Search for the cell housing the specified text and yield its [x, y] center coordinate. 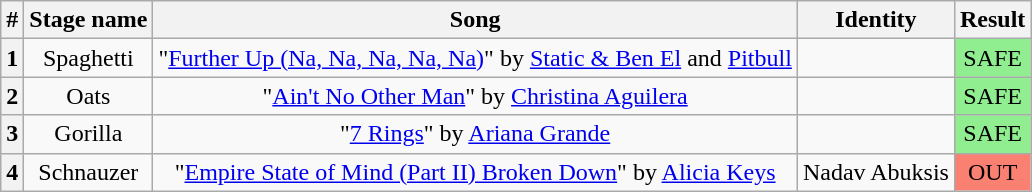
"Empire State of Mind (Part II) Broken Down" by Alicia Keys [476, 172]
Nadav Abuksis [876, 172]
Spaghetti [88, 58]
Song [476, 20]
4 [12, 172]
OUT [992, 172]
Gorilla [88, 134]
Schnauzer [88, 172]
"Ain't No Other Man" by Christina Aguilera [476, 96]
2 [12, 96]
Oats [88, 96]
Identity [876, 20]
1 [12, 58]
# [12, 20]
Result [992, 20]
3 [12, 134]
Stage name [88, 20]
"7 Rings" by Ariana Grande [476, 134]
"Further Up (Na, Na, Na, Na, Na)" by Static & Ben El and Pitbull [476, 58]
